Return the [X, Y] coordinate for the center point of the cell that contains the specified text.  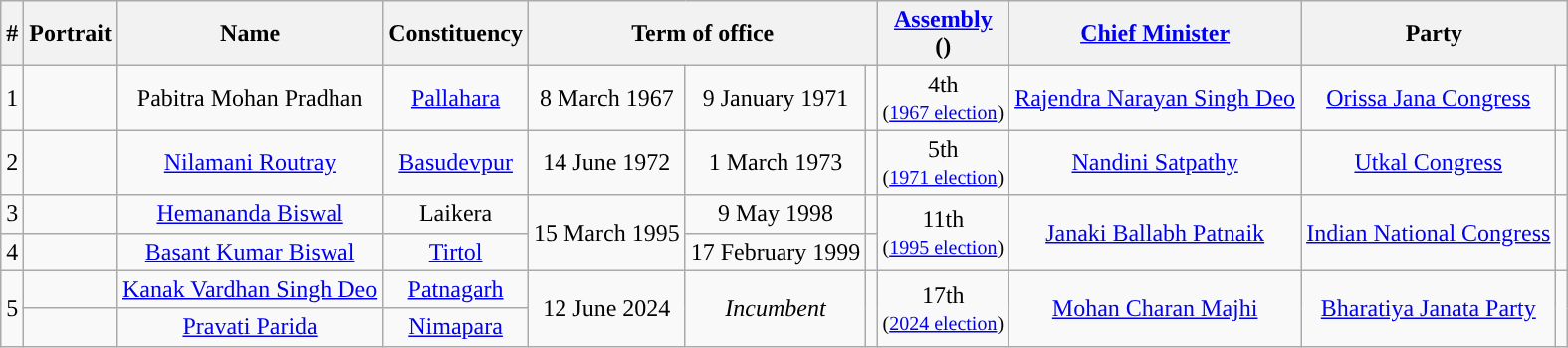
Hemananda Biswal [249, 214]
2 [12, 163]
Assembly() [944, 34]
Indian National Congress [1429, 233]
Nandini Satpathy [1155, 163]
Janaki Ballabh Patnaik [1155, 233]
Incumbent [776, 308]
4th(1967 election) [944, 97]
17th(2024 election) [944, 308]
17 February 1999 [776, 252]
Pravati Parida [249, 327]
9 January 1971 [776, 97]
Kanak Vardhan Singh Deo [249, 289]
Portrait [71, 34]
Nimapara [456, 327]
5 [12, 308]
Constituency [456, 34]
3 [12, 214]
8 March 1967 [606, 97]
Tirtol [456, 252]
Party [1434, 34]
# [12, 34]
4 [12, 252]
Mohan Charan Majhi [1155, 308]
1 [12, 97]
Patnagarh [456, 289]
Orissa Jana Congress [1429, 97]
Basudevpur [456, 163]
14 June 1972 [606, 163]
Term of office [702, 34]
9 May 1998 [776, 214]
Rajendra Narayan Singh Deo [1155, 97]
Bharatiya Janata Party [1429, 308]
Utkal Congress [1429, 163]
Basant Kumar Biswal [249, 252]
12 June 2024 [606, 308]
Nilamani Routray [249, 163]
15 March 1995 [606, 233]
Pabitra Mohan Pradhan [249, 97]
1 March 1973 [776, 163]
Laikera [456, 214]
Chief Minister [1155, 34]
Name [249, 34]
Pallahara [456, 97]
11th(1995 election) [944, 233]
5th(1971 election) [944, 163]
